Locate the cell with the specified text and output its (x, y) center coordinate. 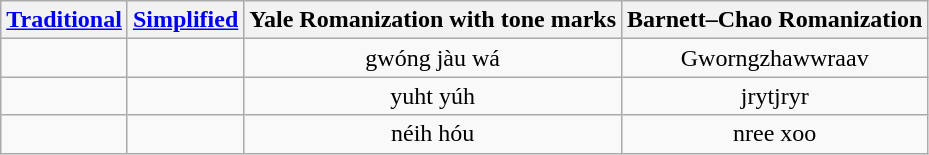
néih hóu (433, 134)
gwóng jàu wá (433, 58)
Gworngzhawwraav (775, 58)
nree xoo (775, 134)
Yale Romanization with tone marks (433, 20)
jrytjryr (775, 96)
Traditional (64, 20)
yuht yúh (433, 96)
Simplified (185, 20)
Barnett–Chao Romanization (775, 20)
